Pinpoint the cell where the given text exists, returning its [x, y] midpoint coordinate. 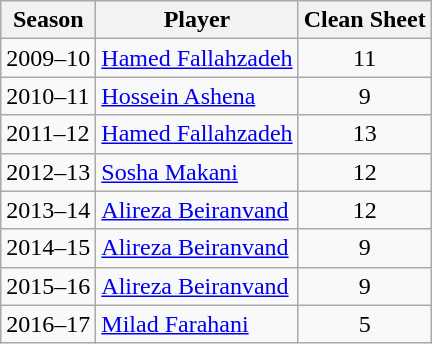
2010–11 [48, 96]
Milad Farahani [197, 324]
2013–14 [48, 210]
Sosha Makani [197, 172]
Season [48, 20]
5 [364, 324]
Player [197, 20]
2015–16 [48, 286]
2016–17 [48, 324]
Hossein Ashena [197, 96]
2011–12 [48, 134]
2009–10 [48, 58]
Clean Sheet [364, 20]
2014–15 [48, 248]
13 [364, 134]
2012–13 [48, 172]
11 [364, 58]
